Detect which cell encompasses the target text, then output its [x, y] center coordinate. 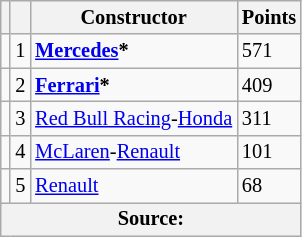
Points [269, 17]
Ferrari* [134, 85]
4 [20, 152]
Source: [151, 219]
571 [269, 51]
Renault [134, 186]
311 [269, 118]
5 [20, 186]
409 [269, 85]
Mercedes* [134, 51]
3 [20, 118]
Red Bull Racing-Honda [134, 118]
101 [269, 152]
1 [20, 51]
68 [269, 186]
Constructor [134, 17]
McLaren-Renault [134, 152]
2 [20, 85]
